Detect which cell encompasses the target text, then output its (x, y) center coordinate. 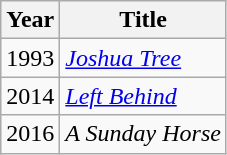
Year (30, 20)
2014 (30, 96)
A Sunday Horse (144, 134)
2016 (30, 134)
1993 (30, 58)
Joshua Tree (144, 58)
Left Behind (144, 96)
Title (144, 20)
